Return the [x, y] coordinate for the center point of the cell that contains the specified text.  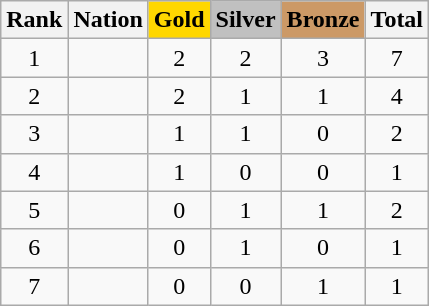
Gold [179, 20]
5 [34, 210]
Nation [108, 20]
6 [34, 248]
Total [397, 20]
Silver [246, 20]
Bronze [323, 20]
Rank [34, 20]
